Provide the (X, Y) coordinate of the cell's center where the given text is located.  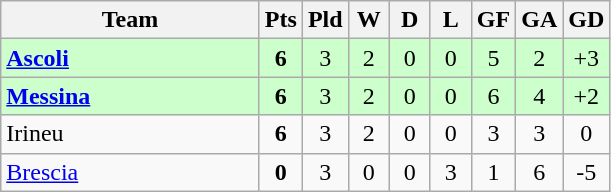
+2 (586, 96)
L (450, 20)
Pld (325, 20)
Team (130, 20)
Ascoli (130, 58)
GD (586, 20)
Messina (130, 96)
-5 (586, 172)
Pts (280, 20)
4 (540, 96)
+3 (586, 58)
5 (493, 58)
GA (540, 20)
D (410, 20)
1 (493, 172)
Irineu (130, 134)
GF (493, 20)
Brescia (130, 172)
W (368, 20)
